Return the [X, Y] coordinate for the center point of the cell that contains the specified text.  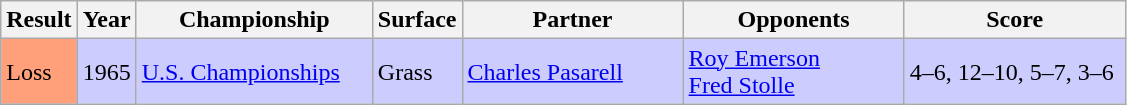
Result [39, 20]
4–6, 12–10, 5–7, 3–6 [1014, 72]
Year [106, 20]
Surface [417, 20]
Opponents [794, 20]
U.S. Championships [254, 72]
Roy Emerson Fred Stolle [794, 72]
Score [1014, 20]
Championship [254, 20]
Grass [417, 72]
1965 [106, 72]
Loss [39, 72]
Charles Pasarell [572, 72]
Partner [572, 20]
